For the text-containing cell, return its midpoint in (x, y) coordinate format. 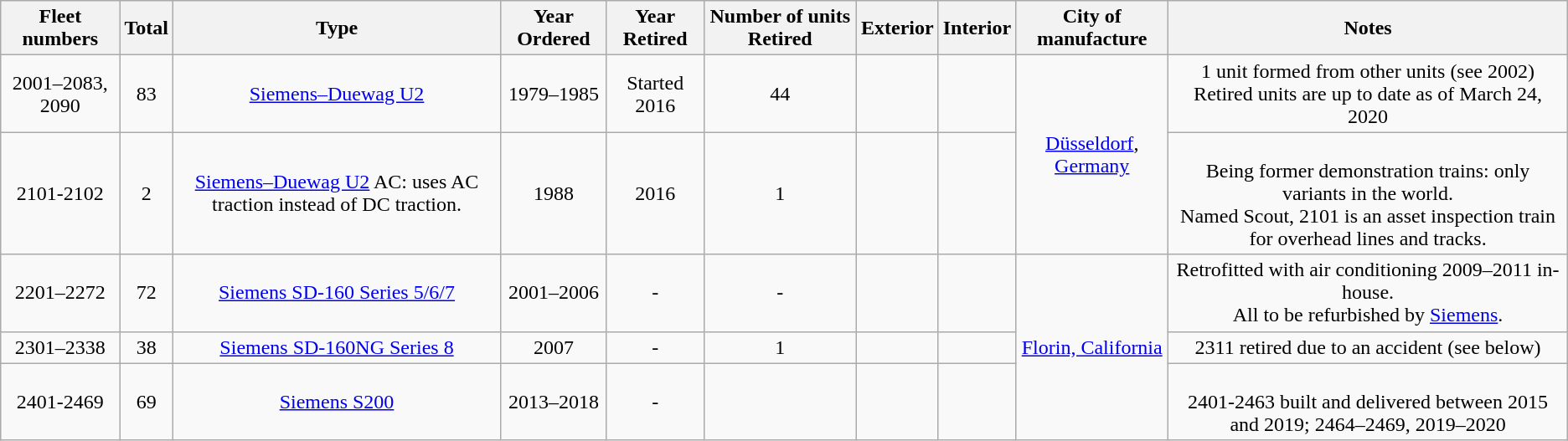
Year Ordered (554, 28)
Notes (1368, 28)
Total (147, 28)
69 (147, 402)
Year Retired (655, 28)
Florin, California (1092, 347)
2401-2463 built and delivered between 2015 and 2019; 2464–2469, 2019–2020 (1368, 402)
Type (337, 28)
2301–2338 (60, 347)
2101-2102 (60, 193)
2007 (554, 347)
2201–2272 (60, 293)
44 (780, 94)
Siemens SD-160NG Series 8 (337, 347)
1988 (554, 193)
2401-2469 (60, 402)
Being former demonstration trains: only variants in the world.Named Scout, 2101 is an asset inspection train for overhead lines and tracks. (1368, 193)
Siemens SD-160 Series 5/6/7 (337, 293)
1 unit formed from other units (see 2002)Retired units are up to date as of March 24, 2020 (1368, 94)
2001–2006 (554, 293)
72 (147, 293)
Düsseldorf, Germany (1092, 155)
Siemens S200 (337, 402)
Fleet numbers (60, 28)
2 (147, 193)
2001–2083, 2090 (60, 94)
1979–1985 (554, 94)
2016 (655, 193)
83 (147, 94)
Number of units Retired (780, 28)
2013–2018 (554, 402)
City of manufacture (1092, 28)
Started 2016 (655, 94)
38 (147, 347)
2311 retired due to an accident (see below) (1368, 347)
Interior (977, 28)
Retrofitted with air conditioning 2009–2011 in-house.All to be refurbished by Siemens. (1368, 293)
Exterior (898, 28)
Siemens–Duewag U2 AC: uses AC traction instead of DC traction. (337, 193)
Siemens–Duewag U2 (337, 94)
